From the cell containing the given text, extract its center point as [x, y] coordinate. 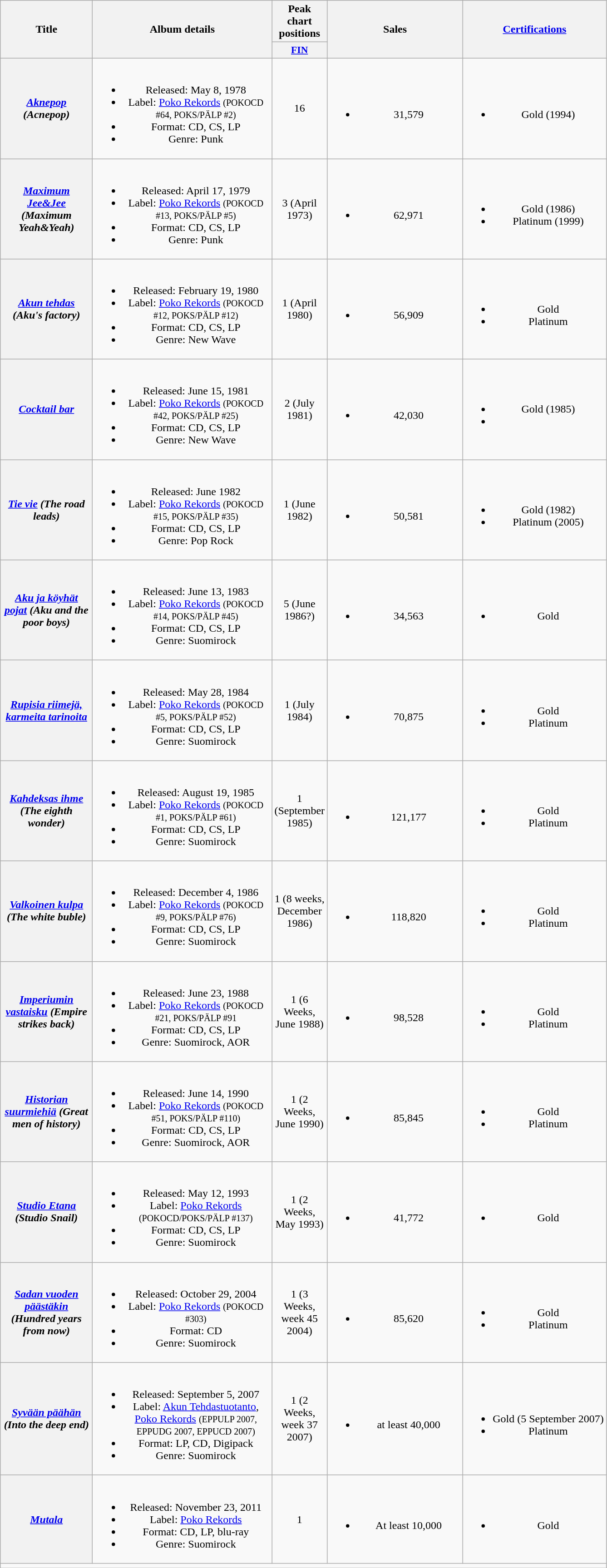
Rupisia riimejä, karmeita tarinoita [46, 711]
Imperiumin vastaisku (Empire strikes back) [46, 1011]
98,528 [395, 1011]
1 (2 Weeks, week 37 2007) [300, 1419]
34,563 [395, 610]
Maximum Jee&Jee (Maximum Yeah&Yeah) [46, 209]
Aknepop (Acnepop) [46, 108]
Syvään päähän (Into the deep end) [46, 1419]
Peak chart positions [300, 21]
Released: June 1982Label: Poko Rekords (POKOCD #15, POKS/PÄLP #35)Format: CD, CS, LPGenre: Pop Rock [183, 510]
Valkoinen kulpa (The white buble) [46, 911]
85,845 [395, 1112]
1 [300, 1519]
5 (June 1986?) [300, 610]
Released: April 17, 1979Label: Poko Rekords (POKOCD #13, POKS/PÄLP #5)Format: CD, CS, LPGenre: Punk [183, 209]
Certifications [535, 29]
Album details [183, 29]
Released: June 13, 1983Label: Poko Rekords (POKOCD #14, POKS/PÄLP #45)Format: CD, CS, LPGenre: Suomirock [183, 610]
Released: December 4, 1986Label: Poko Rekords (POKOCD #9, POKS/PÄLP #76)Format: CD, CS, LPGenre: Suomirock [183, 911]
85,620 [395, 1312]
41,772 [395, 1212]
Studio Etana (Studio Snail) [46, 1212]
Released: October 29, 2004Label: Poko Rekords (POKOCD #303)Format: CDGenre: Suomirock [183, 1312]
3 (April 1973) [300, 209]
56,909 [395, 310]
1 (2 Weeks, June 1990) [300, 1112]
1 (2 Weeks, May 1993) [300, 1212]
Sadan vuoden päästäkin (Hundred years from now) [46, 1312]
2 (July 1981) [300, 409]
Aku ja köyhät pojat (Aku and the poor boys) [46, 610]
Released: February 19, 1980Label: Poko Rekords (POKOCD #12, POKS/PÄLP #12)Format: CD, CS, LPGenre: New Wave [183, 310]
Akun tehdas (Aku's factory) [46, 310]
62,971 [395, 209]
Gold (1982)Platinum (2005) [535, 510]
Released: June 14, 1990Label: Poko Rekords (POKOCD #51, POKS/PÄLP #110)Format: CD, CS, LPGenre: Suomirock, AOR [183, 1112]
Released: June 23, 1988Label: Poko Rekords (POKOCD #21, POKS/PÄLP #91Format: CD, CS, LPGenre: Suomirock, AOR [183, 1011]
1 (April 1980) [300, 310]
Cocktail bar [46, 409]
Released: May 28, 1984Label: Poko Rekords (POKOCD #5, POKS/PÄLP #52)Format: CD, CS, LPGenre: Suomirock [183, 711]
Released: November 23, 2011Label: Poko RekordsFormat: CD, LP, blu-rayGenre: Suomirock [183, 1519]
Released: May 12, 1993Label: Poko Rekords (POKOCD/POKS/PÄLP #137)Format: CD, CS, LPGenre: Suomirock [183, 1212]
Gold (1994) [535, 108]
31,579 [395, 108]
1 (8 weeks, December 1986) [300, 911]
118,820 [395, 911]
FIN [300, 50]
Released: August 19, 1985Label: Poko Rekords (POKOCD #1, POKS/PÄLP #61)Format: CD, CS, LPGenre: Suomirock [183, 811]
Gold (1986)Platinum (1999) [535, 209]
1 (6 Weeks, June 1988) [300, 1011]
Gold (5 September 2007)Platinum [535, 1419]
Title [46, 29]
1 (June 1982) [300, 510]
16 [300, 108]
Released: May 8, 1978Label: Poko Rekords (POKOCD #64, POKS/PÄLP #2)Format: CD, CS, LPGenre: Punk [183, 108]
At least 10,000 [395, 1519]
Mutala [46, 1519]
50,581 [395, 510]
42,030 [395, 409]
1 (3 Weeks, week 45 2004) [300, 1312]
1 (September 1985) [300, 811]
Tie vie (The road leads) [46, 510]
Released: September 5, 2007Label: Akun Tehdastuotanto, Poko Rekords (EPPULP 2007, EPPUDG 2007, EPPUCD 2007)Format: LP, CD, DigipackGenre: Suomirock [183, 1419]
Released: June 15, 1981Label: Poko Rekords (POKOCD #42, POKS/PÄLP #25)Format: CD, CS, LPGenre: New Wave [183, 409]
Historian suurmiehiä (Great men of history) [46, 1112]
121,177 [395, 811]
Gold (1985) [535, 409]
Sales [395, 29]
1 (July 1984) [300, 711]
Kahdeksas ihme (The eighth wonder) [46, 811]
at least 40,000 [395, 1419]
70,875 [395, 711]
